Locate the cell with the specified text and output its (x, y) center coordinate. 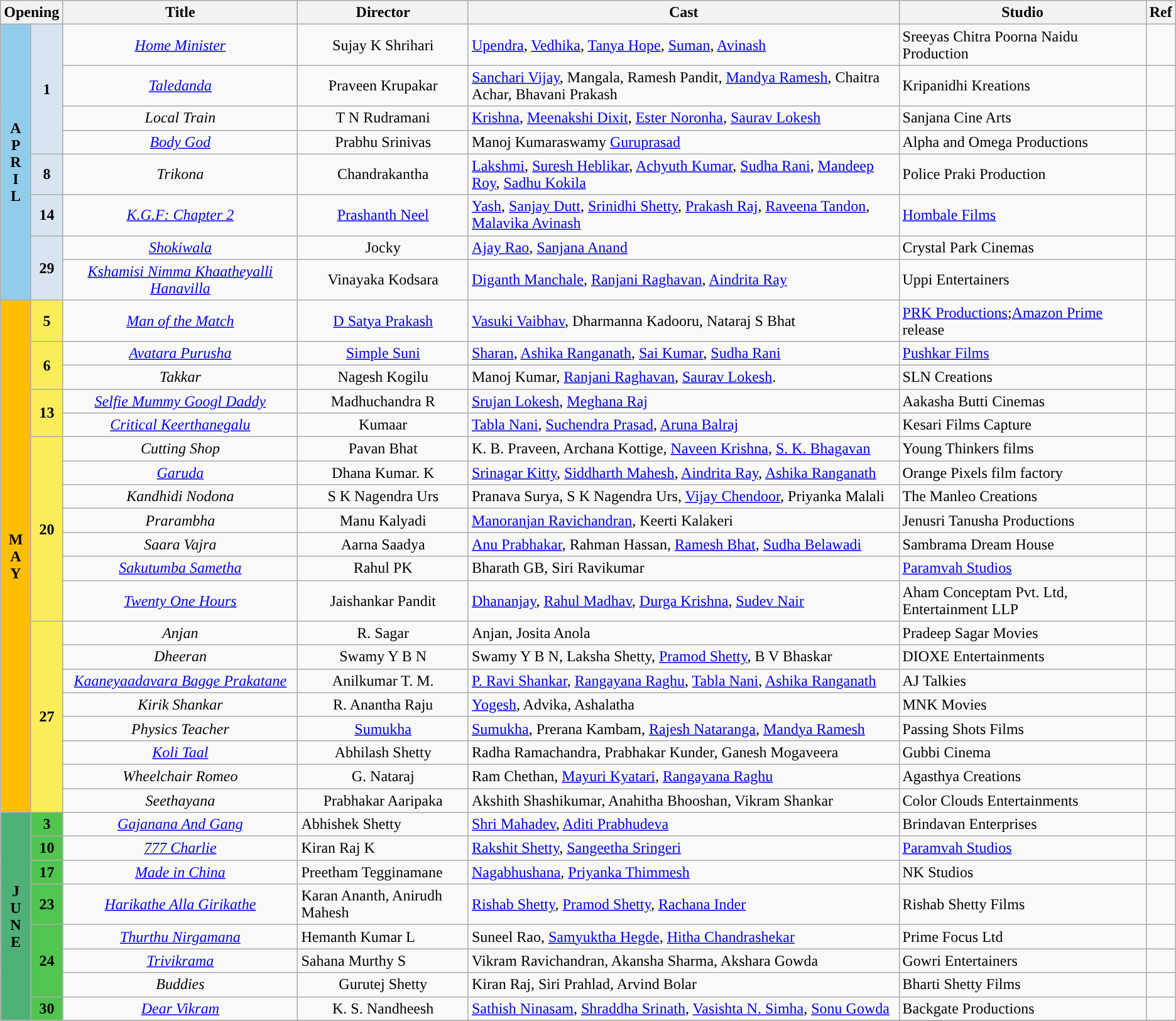
Chandrakantha (383, 175)
Vikram Ravichandran, Akansha Sharma, Akshara Gowda (683, 961)
Kripanidhi Kreations (1023, 85)
The Manleo Creations (1023, 497)
D Satya Prakash (383, 320)
Lakshmi, Suresh Heblikar, Achyuth Kumar, Sudha Rani, Mandeep Roy, Sadhu Kokila (683, 175)
R. Anantha Raju (383, 705)
Rakshit Shetty, Sangeetha Sringeri (683, 848)
Krishna, Meenakshi Dixit, Ester Noronha, Saurav Lokesh (683, 118)
Kshamisi Nimma Khaatheyalli Hanavilla (180, 280)
Hemanth Kumar L (383, 937)
Color Clouds Entertainments (1023, 801)
Taledanda (180, 85)
Pavan Bhat (383, 449)
Jaishankar Pandit (383, 600)
Kaaneyaadavara Bagge Prakatane (180, 681)
Aarna Saadya (383, 544)
Prabhakar Aaripaka (383, 801)
Preetham Tegginamane (383, 872)
Passing Shots Films (1023, 728)
Yash, Sanjay Dutt, Srinidhi Shetty, Prakash Raj, Raveena Tandon, Malavika Avinash (683, 215)
Sreeyas Chitra Poorna Naidu Production (1023, 45)
Gajanana And Gang (180, 824)
Radha Ramachandra, Prabhakar Kunder, Ganesh Mogaveera (683, 752)
Swamy Y B N (383, 657)
Sharan, Ashika Ranganath, Sai Kumar, Sudha Rani (683, 353)
Akshith Shashikumar, Anahitha Bhooshan, Vikram Shankar (683, 801)
777 Charlie (180, 848)
Ref (1161, 13)
Police Praki Production (1023, 175)
Shri Mahadev, Aditi Prabhudeva (683, 824)
Prarambha (180, 521)
20 (46, 529)
10 (46, 848)
Vinayaka Kodsara (383, 280)
Jocky (383, 247)
Garuda (180, 473)
Kiran Raj, Siri Prahlad, Arvind Bolar (683, 985)
Suneel Rao, Samyuktha Hegde, Hitha Chandrashekar (683, 937)
Cast (683, 13)
Shokiwala (180, 247)
Twenty One Hours (180, 600)
Harikathe Alla Girikathe (180, 904)
Jenusri Tanusha Productions (1023, 521)
JUNE (16, 917)
Sakutumba Sametha (180, 568)
AJ Talkies (1023, 681)
Aham Conceptam Pvt. Ltd, Entertainment LLP (1023, 600)
G. Nataraj (383, 776)
Rishab Shetty, Pramod Shetty, Rachana Inder (683, 904)
Pushkar Films (1023, 353)
Yogesh, Advika, Ashalatha (683, 705)
Hombale Films (1023, 215)
MAY (16, 556)
Dear Vikram (180, 1008)
Anjan (180, 633)
Aakasha Butti Cinemas (1023, 401)
Vasuki Vaibhav, Dharmanna Kadooru, Nataraj S Bhat (683, 320)
Simple Suni (383, 353)
Buddies (180, 985)
Cutting Shop (180, 449)
Manoranjan Ravichandran, Keerti Kalakeri (683, 521)
Sambrama Dream House (1023, 544)
Saara Vajra (180, 544)
Rishab Shetty Films (1023, 904)
Koli Taal (180, 752)
Madhuchandra R (383, 401)
3 (46, 824)
Alpha and Omega Productions (1023, 142)
Trivikrama (180, 961)
K. B. Praveen, Archana Kottige, Naveen Krishna, S. K. Bhagavan (683, 449)
Sumukha (383, 728)
Swamy Y B N, Laksha Shetty, Pramod Shetty, B V Bhaskar (683, 657)
8 (46, 175)
Prashanth Neel (383, 215)
Physics Teacher (180, 728)
Agasthya Creations (1023, 776)
Kirik Shankar (180, 705)
Prabhu Srinivas (383, 142)
Ram Chethan, Mayuri Kyatari, Rangayana Raghu (683, 776)
APRIL (16, 163)
T N Rudramani (383, 118)
Sathish Ninasam, Shraddha Srinath, Vasishta N. Simha, Sonu Gowda (683, 1008)
Avatara Purusha (180, 353)
Ajay Rao, Sanjana Anand (683, 247)
Sanchari Vijay, Mangala, Ramesh Pandit, Mandya Ramesh, Chaitra Achar, Bhavani Prakash (683, 85)
Young Thinkers films (1023, 449)
Rahul PK (383, 568)
MNK Movies (1023, 705)
Bharath GB, Siri Ravikumar (683, 568)
Studio (1023, 13)
Man of the Match (180, 320)
Pranava Surya, S K Nagendra Urs, Vijay Chendoor, Priyanka Malali (683, 497)
Srujan Lokesh, Meghana Raj (683, 401)
Backgate Productions (1023, 1008)
29 (46, 267)
Selfie Mummy Googl Daddy (180, 401)
Local Train (180, 118)
PRK Productions;Amazon Prime release (1023, 320)
30 (46, 1008)
Anilkumar T. M. (383, 681)
Upendra, Vedhika, Tanya Hope, Suman, Avinash (683, 45)
Orange Pixels film factory (1023, 473)
Uppi Entertainers (1023, 280)
Bharti Shetty Films (1023, 985)
Home Minister (180, 45)
Nagabhushana, Priyanka Thimmesh (683, 872)
1 (46, 89)
NK Studios (1023, 872)
Nagesh Kogilu (383, 377)
Opening (31, 13)
Dhananjay, Rahul Madhav, Durga Krishna, Sudev Nair (683, 600)
Praveen Krupakar (383, 85)
Tabla Nani, Suchendra Prasad, Aruna Balraj (683, 425)
Prime Focus Ltd (1023, 937)
P. Ravi Shankar, Rangayana Raghu, Tabla Nani, Ashika Ranganath (683, 681)
Sujay K Shrihari (383, 45)
Pradeep Sagar Movies (1023, 633)
Body God (180, 142)
Diganth Manchale, Ranjani Raghavan, Aindrita Ray (683, 280)
Kandhidi Nodona (180, 497)
6 (46, 365)
Sanjana Cine Arts (1023, 118)
17 (46, 872)
23 (46, 904)
24 (46, 961)
Kumaar (383, 425)
Manu Kalyadi (383, 521)
K. S. Nandheesh (383, 1008)
Made in China (180, 872)
R. Sagar (383, 633)
Gowri Entertainers (1023, 961)
Dhana Kumar. K (383, 473)
K.G.F: Chapter 2 (180, 215)
Sahana Murthy S (383, 961)
Abhilash Shetty (383, 752)
Srinagar Kitty, Siddharth Mahesh, Aindrita Ray, Ashika Ranganath (683, 473)
Trikona (180, 175)
Karan Ananth, Anirudh Mahesh (383, 904)
Sumukha, Prerana Kambam, Rajesh Nataranga, Mandya Ramesh (683, 728)
Gurutej Shetty (383, 985)
Gubbi Cinema (1023, 752)
Dheeran (180, 657)
Manoj Kumaraswamy Guruprasad (683, 142)
S K Nagendra Urs (383, 497)
Abhishek Shetty (383, 824)
Kesari Films Capture (1023, 425)
DIOXE Entertainments (1023, 657)
Crystal Park Cinemas (1023, 247)
13 (46, 413)
27 (46, 716)
SLN Creations (1023, 377)
5 (46, 320)
14 (46, 215)
Kiran Raj K (383, 848)
Thurthu Nirgamana (180, 937)
Takkar (180, 377)
Anu Prabhakar, Rahman Hassan, Ramesh Bhat, Sudha Belawadi (683, 544)
Critical Keerthanegalu (180, 425)
Seethayana (180, 801)
Anjan, Josita Anola (683, 633)
Title (180, 13)
Director (383, 13)
Brindavan Enterprises (1023, 824)
Manoj Kumar, Ranjani Raghavan, Saurav Lokesh. (683, 377)
Wheelchair Romeo (180, 776)
